Output the (X, Y) coordinate of the center of the cell containing the given text.  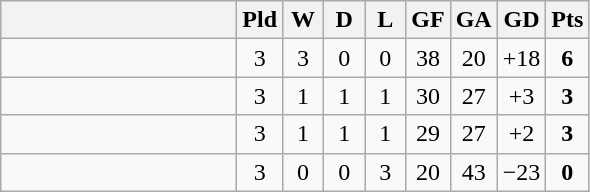
Pts (568, 20)
GA (474, 20)
29 (428, 134)
+2 (522, 134)
Pld (260, 20)
43 (474, 172)
30 (428, 96)
38 (428, 58)
GD (522, 20)
+18 (522, 58)
L (386, 20)
GF (428, 20)
−23 (522, 172)
6 (568, 58)
D (344, 20)
W (304, 20)
+3 (522, 96)
